Detect which cell encompasses the target text, then output its (x, y) center coordinate. 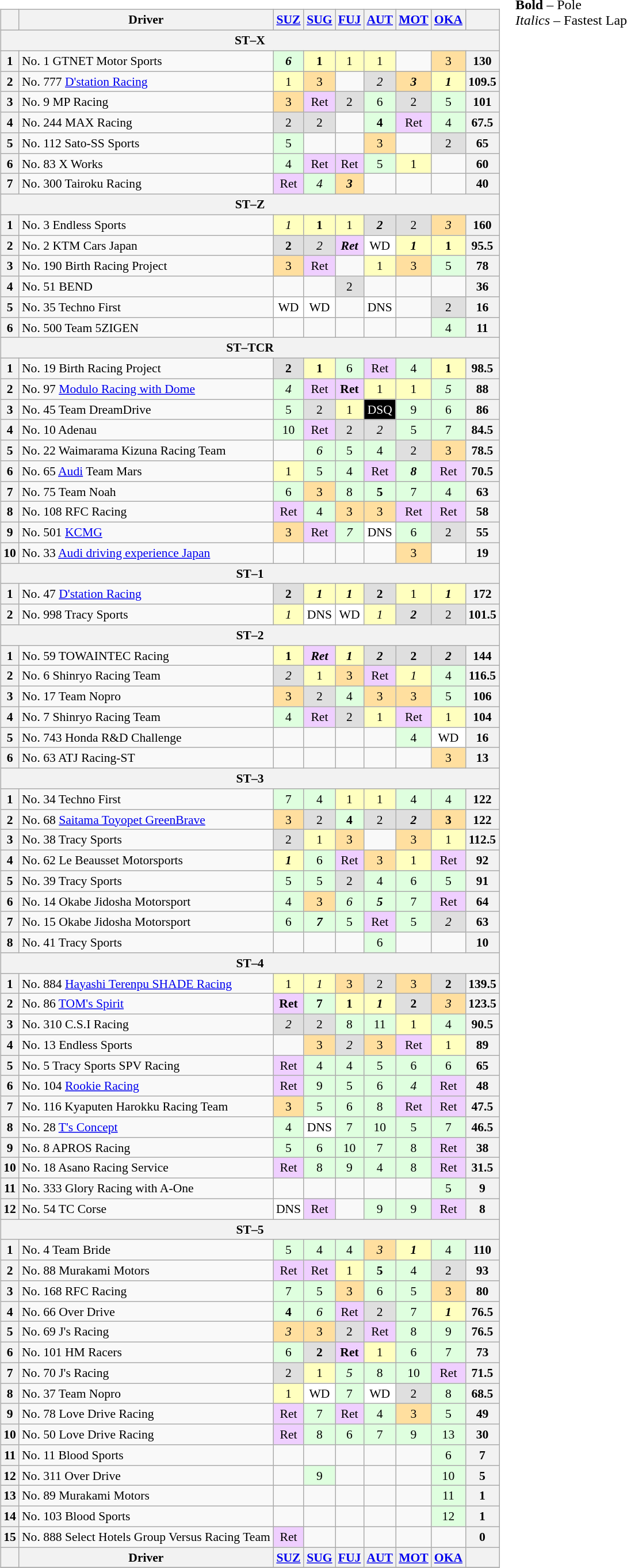
DSQ (380, 410)
No. 104 Rookie Racing (146, 1086)
31.5 (482, 1168)
No. 10 Adenau (146, 430)
71.5 (482, 1373)
ST–2 (250, 635)
80 (482, 1291)
No. 83 X Works (146, 163)
No. 18 Asano Racing Service (146, 1168)
78.5 (482, 451)
No. 5 Tracy Sports SPV Racing (146, 1066)
No. 69 J's Racing (146, 1332)
46.5 (482, 1127)
No. 500 Team 5ZIGEN (146, 327)
No. 33 Audi driving experience Japan (146, 553)
No. 63 ATJ Racing-ST (146, 758)
47.5 (482, 1107)
86 (482, 410)
No. 34 Techno First (146, 799)
70.5 (482, 471)
112.5 (482, 840)
ST–4 (250, 963)
No. 6 Shinryo Racing Team (146, 676)
No. 777 D'station Racing (146, 82)
No. 884 Hayashi Terenpu SHADE Racing (146, 983)
No. 108 RFC Racing (146, 512)
No. 300 Tairoku Racing (146, 184)
No. 333 Glory Racing with A-One (146, 1188)
92 (482, 860)
ST–5 (250, 1230)
No. 244 MAX Racing (146, 123)
No. 116 Kyaputen Harokku Racing Team (146, 1107)
64 (482, 902)
No. 75 Team Noah (146, 491)
No. 888 Select Hotels Group Versus Racing Team (146, 1537)
0 (482, 1537)
No. 168 RFC Racing (146, 1291)
No. 66 Over Drive (146, 1311)
No. 2 KTM Cars Japan (146, 246)
104 (482, 717)
No. 38 Tracy Sports (146, 840)
No. 3 Endless Sports (146, 225)
No. 190 Birth Racing Project (146, 266)
172 (482, 594)
No. 19 Birth Racing Project (146, 368)
ST–TCR (250, 348)
No. 45 Team DreamDrive (146, 410)
84.5 (482, 430)
No. 97 Modulo Racing with Dome (146, 389)
No. 35 Techno First (146, 307)
No. 11 Blood Sports (146, 1455)
No. 54 TC Corse (146, 1209)
No. 743 Honda R&D Challenge (146, 738)
No. 28 T's Concept (146, 1127)
No. 311 Over Drive (146, 1475)
90.5 (482, 1024)
109.5 (482, 82)
No. 13 Endless Sports (146, 1045)
68.5 (482, 1394)
No. 70 J's Racing (146, 1373)
ST–X (250, 40)
No. 101 HM Racers (146, 1352)
106 (482, 696)
89 (482, 1045)
No. 9 MP Racing (146, 102)
91 (482, 881)
No. 1 GTNET Motor Sports (146, 61)
No. 89 Murakami Motors (146, 1496)
No. 51 BEND (146, 287)
78 (482, 266)
No. 103 Blood Sports (146, 1516)
No. 112 Sato-SS Sports (146, 143)
49 (482, 1414)
14 (10, 1516)
130 (482, 61)
98.5 (482, 368)
19 (482, 553)
67.5 (482, 123)
No. 39 Tracy Sports (146, 881)
73 (482, 1352)
123.5 (482, 1004)
48 (482, 1086)
110 (482, 1250)
No. 14 Okabe Jidosha Motorsport (146, 902)
30 (482, 1435)
139.5 (482, 983)
ST–3 (250, 779)
88 (482, 389)
No. 17 Team Nopro (146, 696)
38 (482, 1147)
No. 501 KCMG (146, 532)
No. 8 APROS Racing (146, 1147)
116.5 (482, 676)
No. 50 Love Drive Racing (146, 1435)
60 (482, 163)
ST–1 (250, 574)
No. 15 Okabe Jidosha Motorsport (146, 922)
15 (10, 1537)
No. 68 Saitama Toyopet GreenBrave (146, 819)
No. 78 Love Drive Racing (146, 1414)
55 (482, 532)
No. 86 TOM's Spirit (146, 1004)
No. 59 TOWAINTEC Racing (146, 655)
58 (482, 512)
No. 88 Murakami Motors (146, 1271)
36 (482, 287)
101 (482, 102)
No. 47 D'station Racing (146, 594)
93 (482, 1271)
No. 65 Audi Team Mars (146, 471)
No. 310 C.S.I Racing (146, 1024)
101.5 (482, 615)
No. 41 Tracy Sports (146, 943)
ST–Z (250, 204)
No. 4 Team Bride (146, 1250)
No. 998 Tracy Sports (146, 615)
No. 37 Team Nopro (146, 1394)
144 (482, 655)
95.5 (482, 246)
No. 22 Waimarama Kizuna Racing Team (146, 451)
160 (482, 225)
No. 7 Shinryo Racing Team (146, 717)
40 (482, 184)
No. 62 Le Beausset Motorsports (146, 860)
